Extract the [x, y] coordinate from the center of the cell holding the provided text.  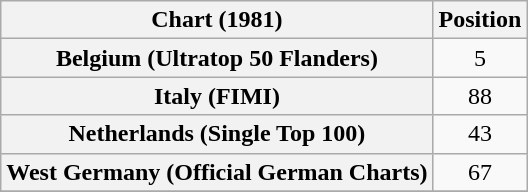
Italy (FIMI) [217, 96]
43 [480, 134]
Position [480, 20]
88 [480, 96]
Belgium (Ultratop 50 Flanders) [217, 58]
67 [480, 172]
Chart (1981) [217, 20]
West Germany (Official German Charts) [217, 172]
5 [480, 58]
Netherlands (Single Top 100) [217, 134]
